Identify which cell holds the provided text, then report its (X, Y) central coordinate. 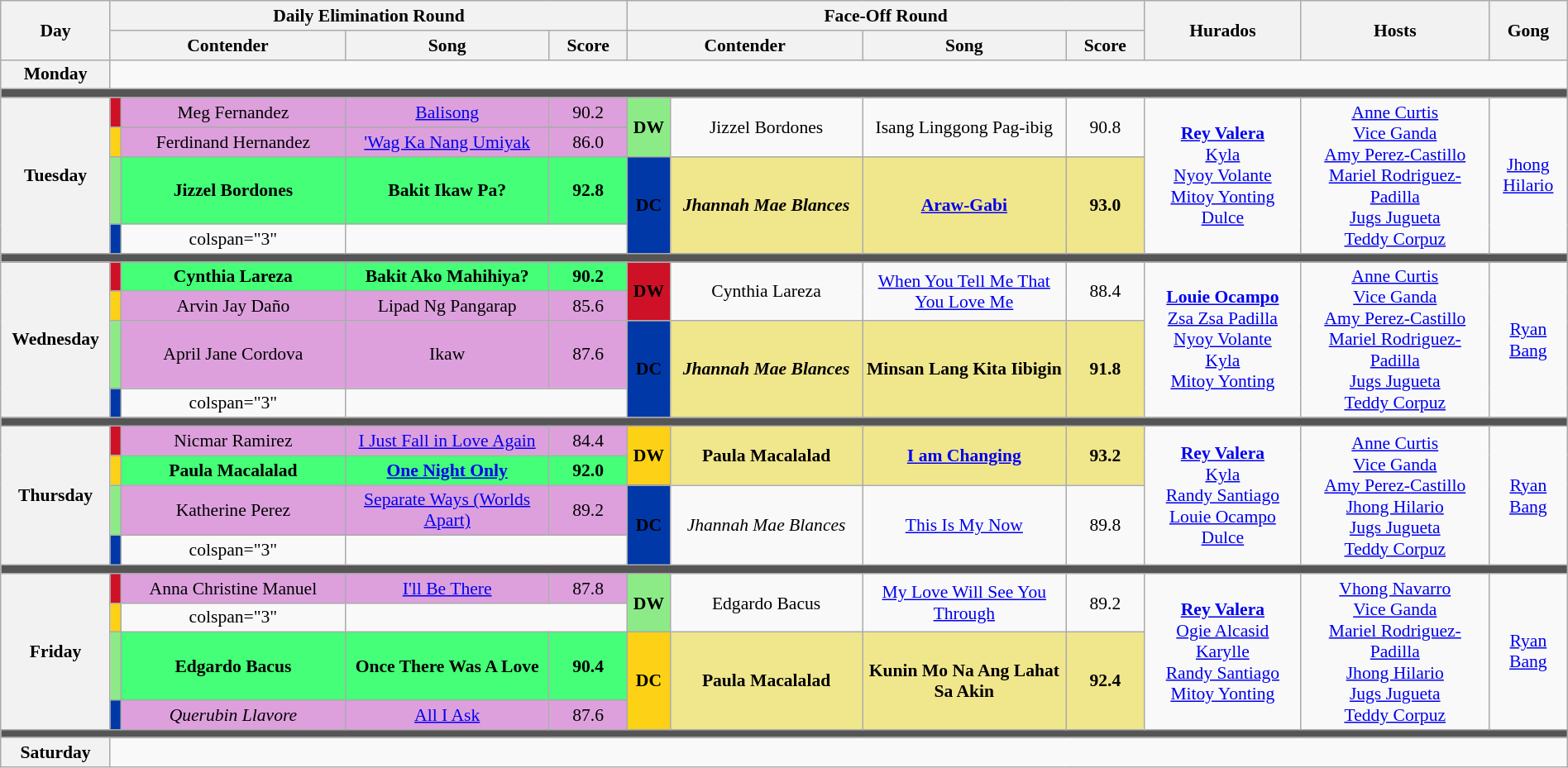
Louie OcampoZsa Zsa PadillaNyoy VolanteKylaMitoy Yonting (1222, 341)
Day (56, 30)
Face-Off Round (887, 16)
Vhong NavarroVice GandaMariel Rodriguez-PadillaJhong HilarioJugs JuguetaTeddy Corpuz (1394, 651)
Minsan Lang Kita Iibigin (964, 369)
Saturday (56, 753)
Gong (1528, 30)
92.8 (589, 190)
87.8 (589, 589)
Bakit Ikaw Pa? (447, 190)
Separate Ways (Worlds Apart) (447, 511)
Rey ValeraKylaNyoy VolanteMitoy YontingDulce (1222, 175)
Katherine Perez (233, 511)
Balisong (447, 112)
All I Ask (447, 715)
84.4 (589, 441)
Wednesday (56, 341)
Rey ValeraKylaRandy SantiagoLouie OcampoDulce (1222, 496)
Tuesday (56, 175)
85.6 (589, 307)
88.4 (1105, 291)
Ferdinand Hernandez (233, 142)
92.4 (1105, 681)
93.0 (1105, 205)
Jhong Hilario (1528, 175)
Nicmar Ramirez (233, 441)
Arvin Jay Daño (233, 307)
Hurados (1222, 30)
90.4 (589, 666)
Bakit Ako Mahihiya? (447, 277)
Araw-Gabi (964, 205)
Thursday (56, 496)
'Wag Ka Nang Umiyak (447, 142)
April Jane Cordova (233, 355)
Anna Christine Manuel (233, 589)
Once There Was A Love (447, 666)
I'll Be There (447, 589)
I Just Fall in Love Again (447, 441)
Hosts (1394, 30)
Querubin Llavore (233, 715)
This Is My Now (964, 526)
One Night Only (447, 470)
91.8 (1105, 369)
Isang Linggong Pag-ibig (964, 127)
92.0 (589, 470)
89.8 (1105, 526)
I am Changing (964, 456)
Rey ValeraOgie AlcasidKarylleRandy SantiagoMitoy Yonting (1222, 651)
Ikaw (447, 355)
93.2 (1105, 456)
Friday (56, 651)
Meg Fernandez (233, 112)
My Love Will See You Through (964, 603)
When You Tell Me That You Love Me (964, 291)
86.0 (589, 142)
Lipad Ng Pangarap (447, 307)
90.8 (1105, 127)
Monday (56, 74)
Kunin Mo Na Ang Lahat Sa Akin (964, 681)
Anne CurtisVice GandaAmy Perez-CastilloJhong HilarioJugs JuguetaTeddy Corpuz (1394, 496)
Daily Elimination Round (369, 16)
